Capture the cell that displays the provided text and extract its [x, y] central coordinate. 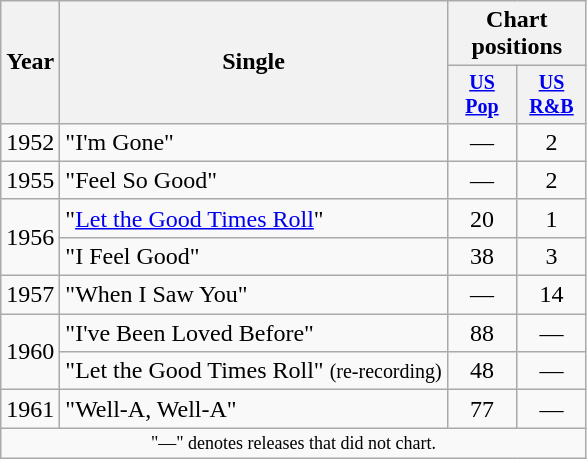
Chart positions [516, 34]
"Well-A, Well-A" [254, 409]
Year [30, 62]
"When I Saw You" [254, 295]
14 [552, 295]
20 [482, 218]
1952 [30, 142]
77 [482, 409]
88 [482, 333]
"—" denotes releases that did not chart. [294, 444]
"I'm Gone" [254, 142]
1960 [30, 352]
1961 [30, 409]
US Pop [482, 94]
1957 [30, 295]
"Feel So Good" [254, 180]
1955 [30, 180]
"I've Been Loved Before" [254, 333]
Single [254, 62]
48 [482, 371]
38 [482, 256]
1 [552, 218]
"I Feel Good" [254, 256]
1956 [30, 237]
"Let the Good Times Roll" [254, 218]
"Let the Good Times Roll" (re-recording) [254, 371]
US R&B [552, 94]
3 [552, 256]
